Detect which cell encompasses the target text, then output its [x, y] center coordinate. 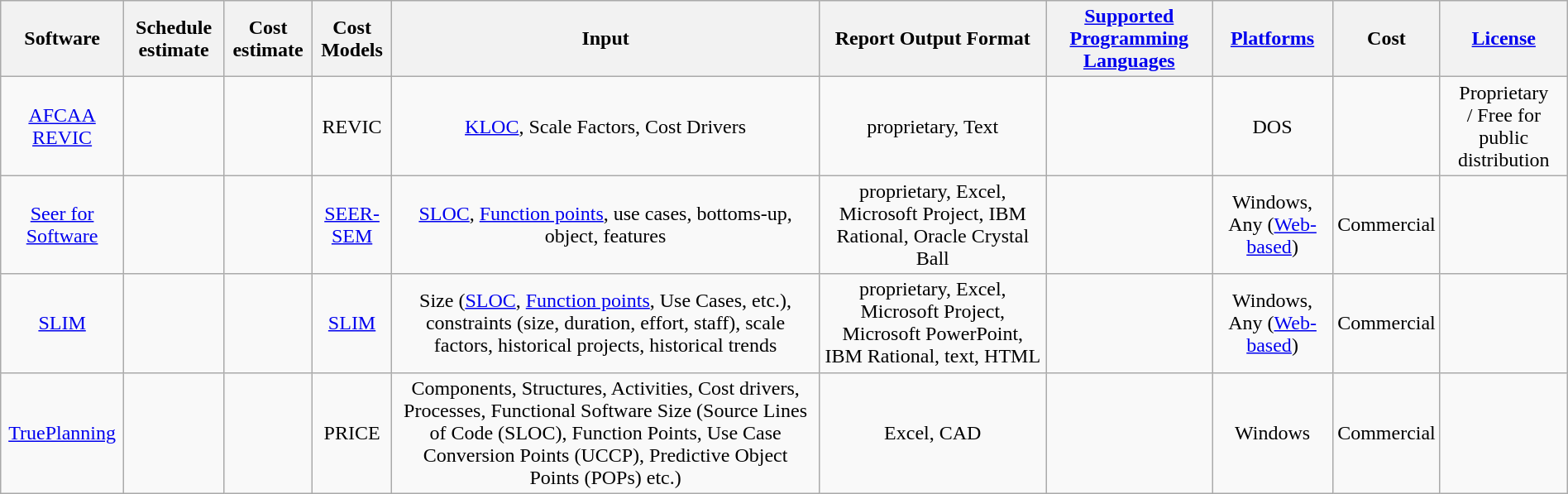
Cost [1387, 39]
KLOC, Scale Factors, Cost Drivers [605, 126]
AFCAA REVIC [63, 126]
License [1503, 39]
Excel, CAD [933, 433]
Cost estimate [268, 39]
Input [605, 39]
proprietary, Excel, Microsoft Project, Microsoft PowerPoint, IBM Rational, text, HTML [933, 323]
Platforms [1273, 39]
Proprietary/ Free for public distribution [1503, 126]
Cost Models [351, 39]
SEER-SEM [351, 225]
Software [63, 39]
proprietary, Text [933, 126]
Size (SLOC, Function points, Use Cases, etc.), constraints (size, duration, effort, staff), scale factors, historical projects, historical trends [605, 323]
SLOC, Function points, use cases, bottoms-up, object, features [605, 225]
DOS [1273, 126]
proprietary, Excel, Microsoft Project, IBM Rational, Oracle Crystal Ball [933, 225]
TruePlanning [63, 433]
Seer for Software [63, 225]
Supported Programming Languages [1129, 39]
Windows [1273, 433]
Report Output Format [933, 39]
Schedule estimate [174, 39]
PRICE [351, 433]
REVIC [351, 126]
